For the text-containing cell, return its midpoint in (X, Y) coordinate format. 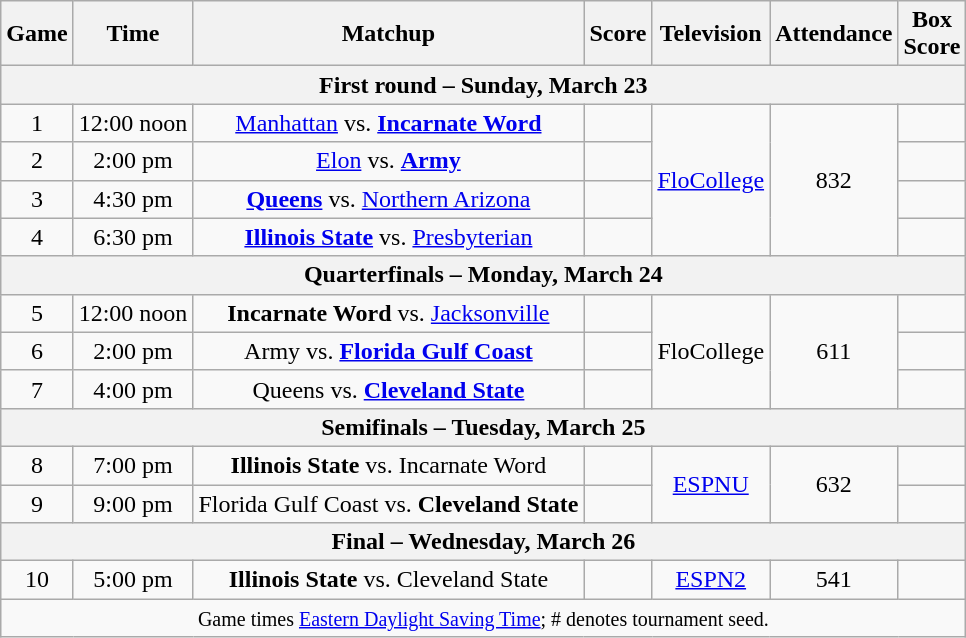
541 (834, 580)
Game (37, 34)
Army vs. Florida Gulf Coast (388, 351)
Attendance (834, 34)
632 (834, 484)
ESPN2 (711, 580)
6 (37, 351)
9:00 pm (133, 503)
Queens vs. Northern Arizona (388, 199)
Game times Eastern Daylight Saving Time; # denotes tournament seed. (484, 618)
ESPNU (711, 484)
4:30 pm (133, 199)
611 (834, 351)
Matchup (388, 34)
Elon vs. Army (388, 161)
4 (37, 237)
Florida Gulf Coast vs. Cleveland State (388, 503)
8 (37, 465)
1 (37, 123)
Incarnate Word vs. Jacksonville (388, 313)
3 (37, 199)
5:00 pm (133, 580)
2 (37, 161)
First round – Sunday, March 23 (484, 85)
6:30 pm (133, 237)
7:00 pm (133, 465)
10 (37, 580)
4:00 pm (133, 389)
Quarterfinals – Monday, March 24 (484, 275)
Illinois State vs. Cleveland State (388, 580)
Manhattan vs. Incarnate Word (388, 123)
Semifinals – Tuesday, March 25 (484, 427)
832 (834, 180)
Queens vs. Cleveland State (388, 389)
Score (618, 34)
Time (133, 34)
BoxScore (932, 34)
Illinois State vs. Presbyterian (388, 237)
Illinois State vs. Incarnate Word (388, 465)
Final – Wednesday, March 26 (484, 542)
7 (37, 389)
9 (37, 503)
Television (711, 34)
5 (37, 313)
